Pinpoint the cell where the given text exists, returning its (X, Y) midpoint coordinate. 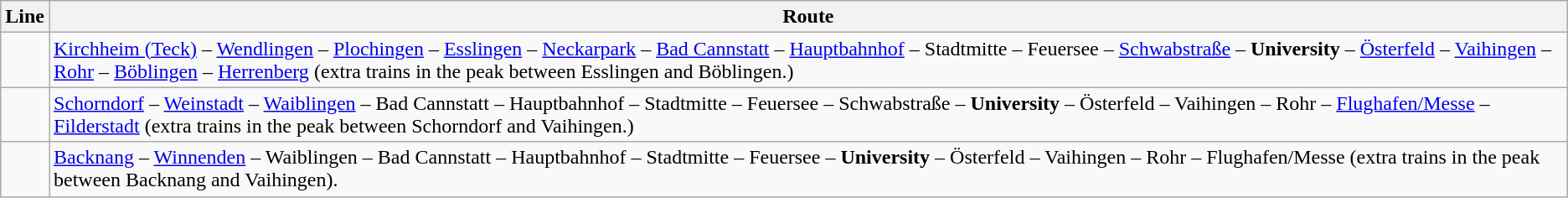
Route (807, 17)
Line (25, 17)
